From the cell containing the given text, extract its center point as [X, Y] coordinate. 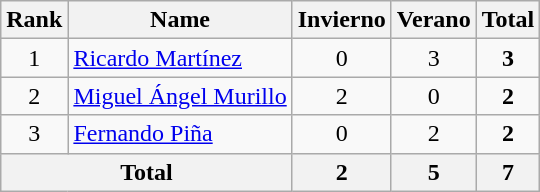
7 [508, 172]
Verano [434, 20]
5 [434, 172]
Ricardo Martínez [180, 58]
Invierno [342, 20]
Name [180, 20]
Miguel Ángel Murillo [180, 96]
Rank [34, 20]
Fernando Piña [180, 134]
1 [34, 58]
